Locate the cell with the specified text and output its (x, y) center coordinate. 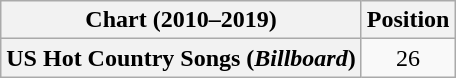
Position (408, 20)
US Hot Country Songs (Billboard) (181, 58)
26 (408, 58)
Chart (2010–2019) (181, 20)
